Find where the given text appears and provide that cell's center as (X, Y) coordinate. 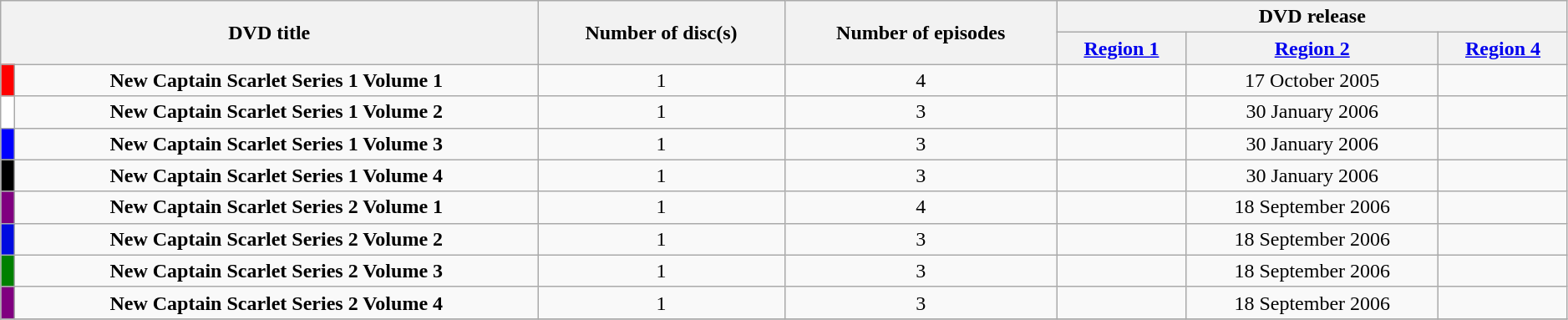
New Captain Scarlet Series 2 Volume 2 (277, 239)
DVD title (269, 33)
New Captain Scarlet Series 2 Volume 1 (277, 207)
Number of episodes (921, 33)
17 October 2005 (1312, 80)
Region 1 (1121, 48)
New Captain Scarlet Series 1 Volume 1 (277, 80)
Number of disc(s) (662, 33)
Region 4 (1503, 48)
New Captain Scarlet Series 2 Volume 4 (277, 302)
Region 2 (1312, 48)
New Captain Scarlet Series 1 Volume 3 (277, 144)
New Captain Scarlet Series 1 Volume 4 (277, 175)
DVD release (1312, 17)
New Captain Scarlet Series 1 Volume 2 (277, 112)
New Captain Scarlet Series 2 Volume 3 (277, 271)
